Detect which cell encompasses the target text, then output its (X, Y) center coordinate. 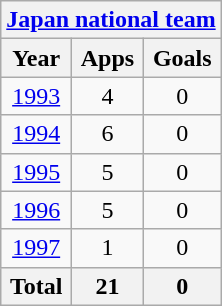
Goals (182, 58)
Japan national team (111, 20)
Apps (108, 58)
1996 (36, 210)
6 (108, 134)
1997 (36, 248)
21 (108, 286)
Year (36, 58)
4 (108, 96)
1 (108, 248)
1994 (36, 134)
1995 (36, 172)
1993 (36, 96)
Total (36, 286)
